Detect which cell encompasses the target text, then output its (X, Y) center coordinate. 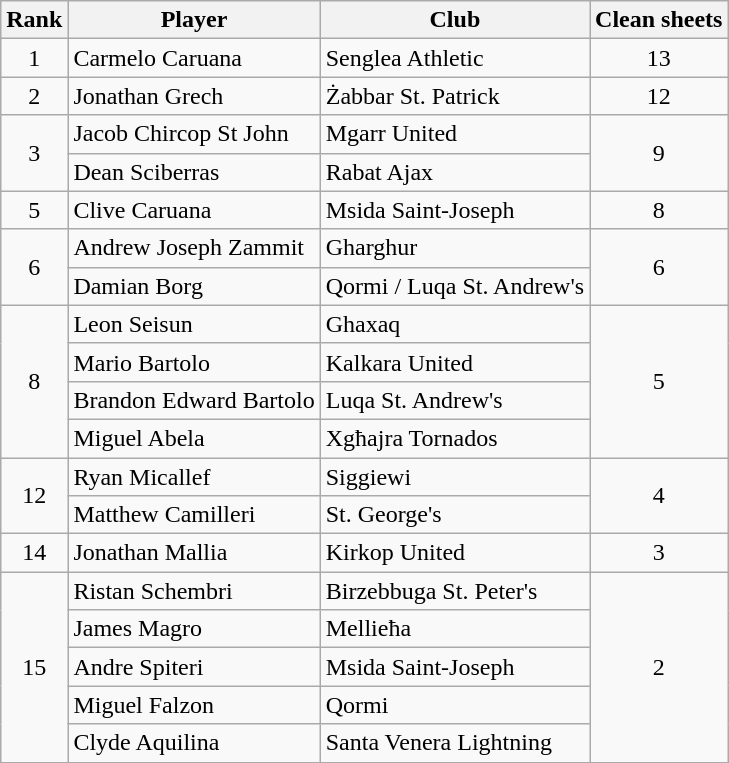
Damian Borg (194, 286)
4 (659, 496)
Ghaxaq (454, 324)
Siggiewi (454, 477)
Miguel Falzon (194, 705)
St. George's (454, 515)
Kirkop United (454, 553)
Andre Spiteri (194, 667)
Qormi (454, 705)
Mellieħa (454, 629)
Brandon Edward Bartolo (194, 400)
Senglea Athletic (454, 58)
Kalkara United (454, 362)
Ristan Schembri (194, 591)
Żabbar St. Patrick (454, 96)
Rabat Ajax (454, 172)
Gharghur (454, 248)
14 (34, 553)
Jonathan Mallia (194, 553)
Leon Seisun (194, 324)
1 (34, 58)
Jonathan Grech (194, 96)
Clean sheets (659, 20)
Qormi / Luqa St. Andrew's (454, 286)
Rank (34, 20)
Player (194, 20)
Ryan Micallef (194, 477)
Andrew Joseph Zammit (194, 248)
Miguel Abela (194, 438)
13 (659, 58)
Dean Sciberras (194, 172)
Mgarr United (454, 134)
Mario Bartolo (194, 362)
Clyde Aquilina (194, 743)
Carmelo Caruana (194, 58)
Luqa St. Andrew's (454, 400)
9 (659, 153)
James Magro (194, 629)
Matthew Camilleri (194, 515)
Jacob Chircop St John (194, 134)
Birzebbuga St. Peter's (454, 591)
Club (454, 20)
Xgħajra Tornados (454, 438)
Santa Venera Lightning (454, 743)
Clive Caruana (194, 210)
15 (34, 667)
